Return [X, Y] of the center of cell containing provided text 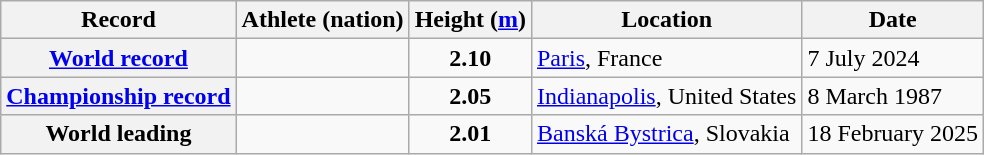
Championship record [118, 96]
2.10 [470, 58]
7 July 2024 [893, 58]
2.01 [470, 134]
Athlete (nation) [322, 20]
Banská Bystrica, Slovakia [666, 134]
2.05 [470, 96]
World record [118, 58]
Indianapolis, United States [666, 96]
World leading [118, 134]
8 March 1987 [893, 96]
Record [118, 20]
18 February 2025 [893, 134]
Height (m) [470, 20]
Location [666, 20]
Paris, France [666, 58]
Date [893, 20]
